From the cell containing the given text, extract its center point as [x, y] coordinate. 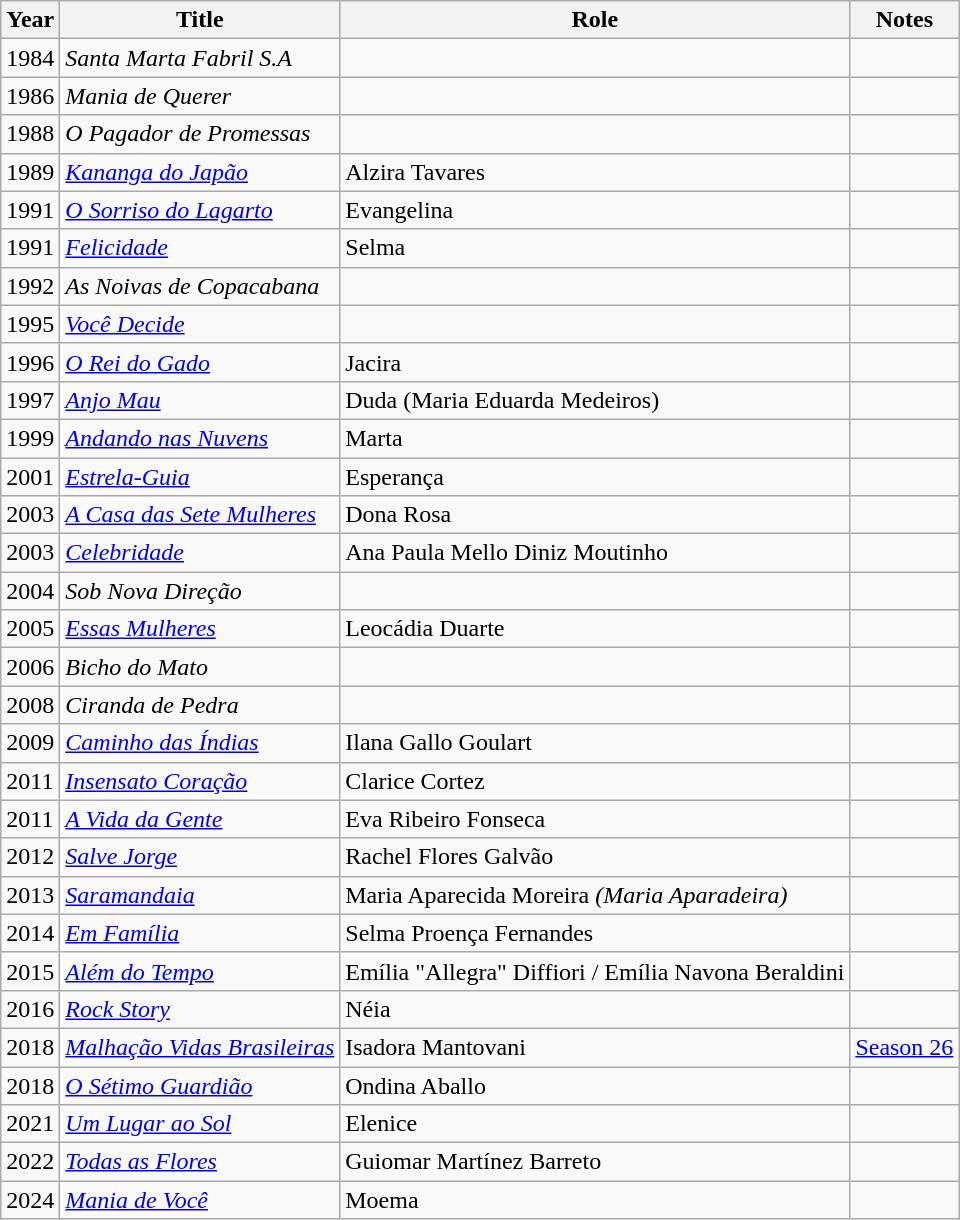
1995 [30, 324]
O Rei do Gado [200, 362]
2014 [30, 933]
Salve Jorge [200, 857]
2001 [30, 477]
O Sétimo Guardião [200, 1085]
1999 [30, 438]
Rock Story [200, 1009]
Title [200, 20]
Isadora Mantovani [595, 1047]
Marta [595, 438]
Elenice [595, 1124]
Selma Proença Fernandes [595, 933]
A Casa das Sete Mulheres [200, 515]
1992 [30, 286]
1986 [30, 96]
1997 [30, 400]
Ilana Gallo Goulart [595, 743]
1984 [30, 58]
Kananga do Japão [200, 172]
Moema [595, 1200]
Maria Aparecida Moreira (Maria Aparadeira) [595, 895]
2004 [30, 591]
2006 [30, 667]
Clarice Cortez [595, 781]
Andando nas Nuvens [200, 438]
Esperança [595, 477]
Caminho das Índias [200, 743]
Em Família [200, 933]
Leocádia Duarte [595, 629]
Santa Marta Fabril S.A [200, 58]
Essas Mulheres [200, 629]
As Noivas de Copacabana [200, 286]
Selma [595, 248]
A Vida da Gente [200, 819]
Rachel Flores Galvão [595, 857]
Evangelina [595, 210]
Ana Paula Mello Diniz Moutinho [595, 553]
2008 [30, 705]
Insensato Coração [200, 781]
Malhação Vidas Brasileiras [200, 1047]
2009 [30, 743]
Jacira [595, 362]
Dona Rosa [595, 515]
Mania de Querer [200, 96]
Bicho do Mato [200, 667]
1988 [30, 134]
Guiomar Martínez Barreto [595, 1162]
Você Decide [200, 324]
Celebridade [200, 553]
2022 [30, 1162]
Sob Nova Direção [200, 591]
2021 [30, 1124]
Ondina Aballo [595, 1085]
2015 [30, 971]
Emília "Allegra" Diffiori / Emília Navona Beraldini [595, 971]
Eva Ribeiro Fonseca [595, 819]
Alzira Tavares [595, 172]
Notes [904, 20]
O Pagador de Promessas [200, 134]
Néia [595, 1009]
Além do Tempo [200, 971]
2012 [30, 857]
2013 [30, 895]
Todas as Flores [200, 1162]
Estrela-Guia [200, 477]
O Sorriso do Lagarto [200, 210]
Ciranda de Pedra [200, 705]
Saramandaia [200, 895]
Felicidade [200, 248]
2016 [30, 1009]
Duda (Maria Eduarda Medeiros) [595, 400]
Um Lugar ao Sol [200, 1124]
Season 26 [904, 1047]
2024 [30, 1200]
1996 [30, 362]
Year [30, 20]
Role [595, 20]
Mania de Você [200, 1200]
Anjo Mau [200, 400]
1989 [30, 172]
2005 [30, 629]
